Locate the cell with the specified text and output its [X, Y] center coordinate. 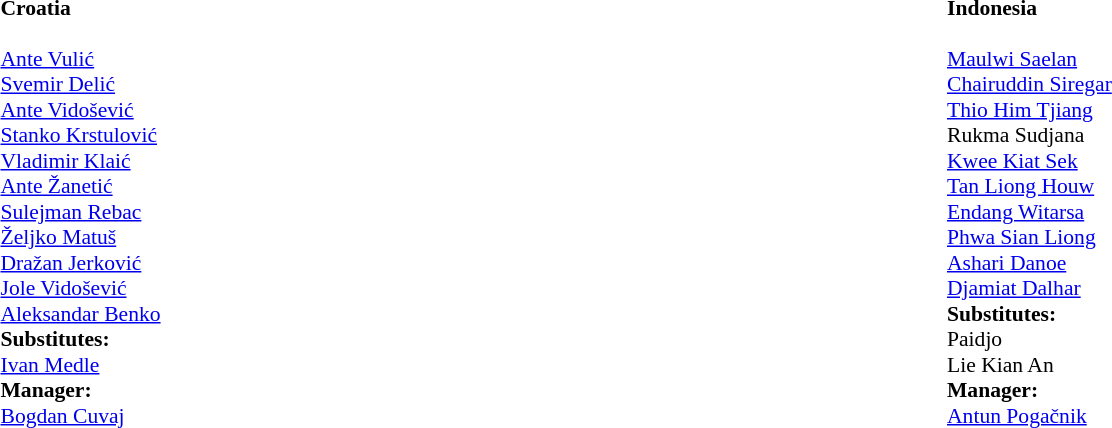
Substitutes: [470, 339]
Sulejman Rebac [320, 212]
Ivan Medle [320, 365]
Dražan Jerković [320, 263]
Ante Vidošević [320, 110]
Manager: [470, 391]
Vladimir Klaić [320, 161]
Stanko Krstulović [320, 135]
Ante Žanetić [320, 187]
Ante Vulić [320, 59]
Svemir Delić [320, 85]
Aleksandar Benko [320, 314]
Željko Matuš [320, 237]
Jole Vidošević [320, 289]
